Find where the given text appears and provide that cell's center as [x, y] coordinate. 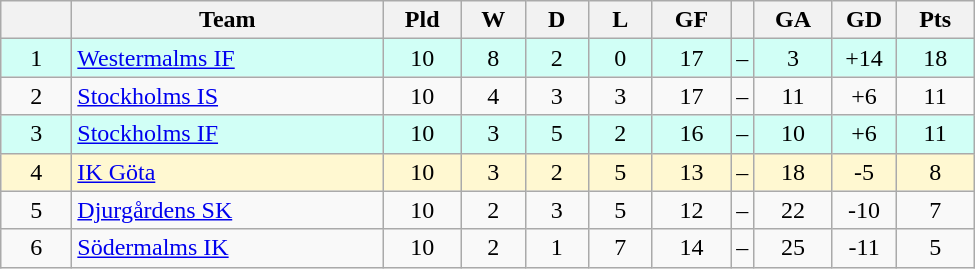
D [557, 20]
0 [621, 58]
13 [692, 172]
14 [692, 248]
IK Göta [228, 172]
Södermalms IK [228, 248]
22 [794, 210]
Djurgårdens SK [228, 210]
25 [794, 248]
W [493, 20]
L [621, 20]
-11 [864, 248]
GF [692, 20]
-5 [864, 172]
Pld [422, 20]
16 [692, 134]
Team [228, 20]
Pts [936, 20]
Westermalms IF [228, 58]
6 [36, 248]
12 [692, 210]
GD [864, 20]
Stockholms IS [228, 96]
Stockholms IF [228, 134]
GA [794, 20]
+14 [864, 58]
-10 [864, 210]
